Pinpoint the cell where the given text exists, returning its (x, y) midpoint coordinate. 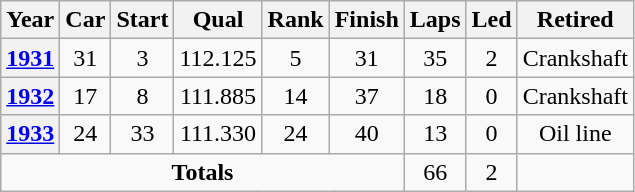
111.330 (218, 134)
Oil line (575, 134)
1933 (30, 134)
Year (30, 20)
Car (86, 20)
37 (366, 96)
Retired (575, 20)
3 (142, 58)
1932 (30, 96)
18 (435, 96)
112.125 (218, 58)
40 (366, 134)
13 (435, 134)
Rank (296, 20)
Start (142, 20)
Qual (218, 20)
33 (142, 134)
17 (86, 96)
Totals (203, 172)
Laps (435, 20)
66 (435, 172)
Finish (366, 20)
35 (435, 58)
1931 (30, 58)
Led (492, 20)
111.885 (218, 96)
8 (142, 96)
5 (296, 58)
14 (296, 96)
